Extract the (X, Y) coordinate from the center of the cell holding the provided text.  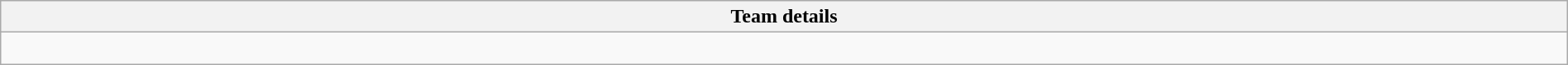
Team details (784, 17)
